Scan for the cell matching the given text and deliver its (X, Y) coordinate at center. 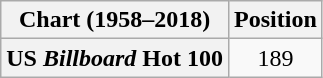
Chart (1958–2018) (115, 20)
US Billboard Hot 100 (115, 58)
Position (276, 20)
189 (276, 58)
